Search for the cell housing the specified text and yield its [X, Y] center coordinate. 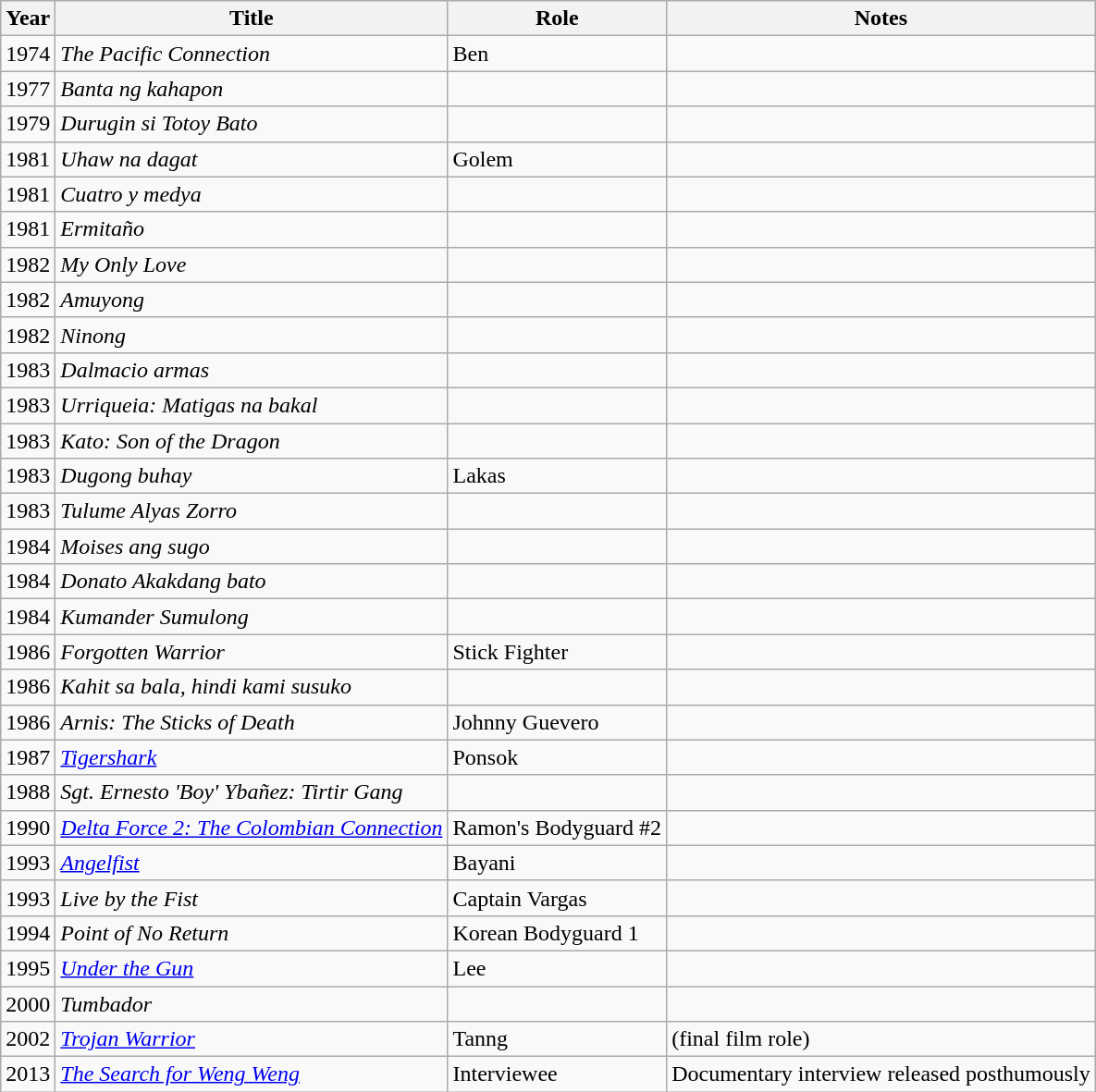
Dugong buhay [252, 476]
(final film role) [881, 1039]
Tigershark [252, 757]
Point of No Return [252, 933]
Year [28, 18]
Tanng [557, 1039]
1974 [28, 54]
Johnny Guevero [557, 722]
Cuatro y medya [252, 194]
Korean Bodyguard 1 [557, 933]
Amuyong [252, 300]
Tumbador [252, 1003]
The Pacific Connection [252, 54]
1990 [28, 828]
Ben [557, 54]
The Search for Weng Weng [252, 1074]
Ninong [252, 335]
Captain Vargas [557, 898]
Durugin si Totoy Bato [252, 124]
Under the Gun [252, 968]
1988 [28, 792]
Documentary interview released posthumously [881, 1074]
Lakas [557, 476]
Sgt. Ernesto 'Boy' Ybañez: Tirtir Gang [252, 792]
Angelfist [252, 863]
Role [557, 18]
Banta ng kahapon [252, 89]
Ermitaño [252, 229]
Title [252, 18]
Stick Fighter [557, 652]
1995 [28, 968]
Uhaw na dagat [252, 159]
Bayani [557, 863]
Trojan Warrior [252, 1039]
Kahit sa bala, hindi kami susuko [252, 687]
2013 [28, 1074]
1994 [28, 933]
Moises ang sugo [252, 546]
2002 [28, 1039]
Ramon's Bodyguard #2 [557, 828]
Kato: Son of the Dragon [252, 441]
Donato Akakdang bato [252, 582]
1977 [28, 89]
Dalmacio armas [252, 370]
Interviewee [557, 1074]
Notes [881, 18]
My Only Love [252, 264]
Arnis: The Sticks of Death [252, 722]
1987 [28, 757]
Golem [557, 159]
Tulume Alyas Zorro [252, 511]
Forgotten Warrior [252, 652]
Ponsok [557, 757]
Delta Force 2: The Colombian Connection [252, 828]
Kumander Sumulong [252, 617]
2000 [28, 1003]
1979 [28, 124]
Live by the Fist [252, 898]
Lee [557, 968]
Urriqueia: Matigas na bakal [252, 405]
